Identify which cell holds the provided text, then report its [x, y] central coordinate. 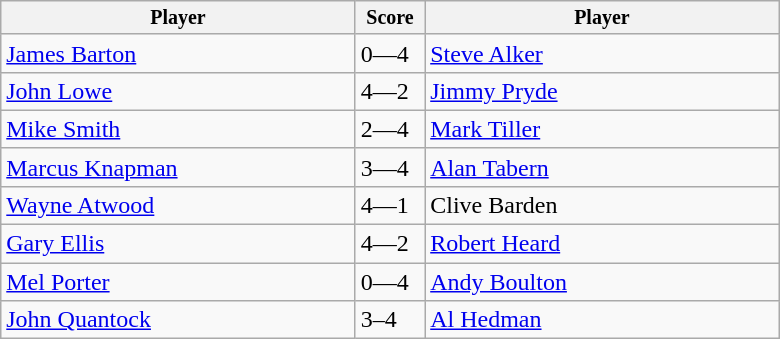
Steve Alker [602, 53]
2—4 [390, 129]
Gary Ellis [178, 244]
Andy Boulton [602, 282]
Clive Barden [602, 205]
Mark Tiller [602, 129]
Jimmy Pryde [602, 91]
Alan Tabern [602, 167]
Mel Porter [178, 282]
4—1 [390, 205]
Score [390, 18]
James Barton [178, 53]
Mike Smith [178, 129]
John Quantock [178, 320]
3—4 [390, 167]
Al Hedman [602, 320]
3–4 [390, 320]
Marcus Knapman [178, 167]
John Lowe [178, 91]
Robert Heard [602, 244]
Wayne Atwood [178, 205]
